Scan for the cell matching the given text and deliver its (X, Y) coordinate at center. 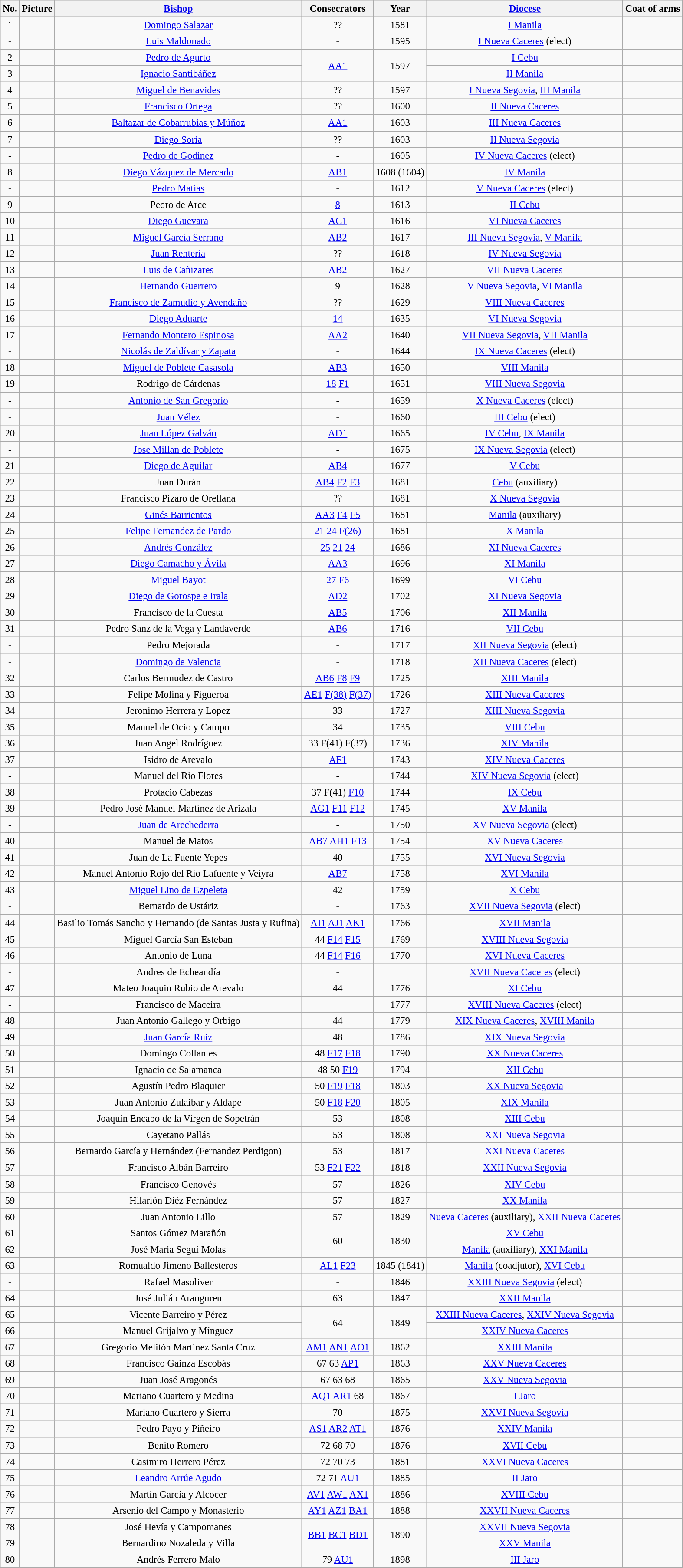
X Nueva Segovia (525, 498)
1769 (400, 939)
VI Nueva Caceres (525, 221)
6 (10, 123)
1827 (400, 1200)
71 (10, 1413)
Leandro Arrúe Agudo (178, 1478)
17 (10, 335)
XX Manila (525, 1200)
1846 (400, 1282)
4 (10, 90)
19 (10, 384)
VI Nueva Segovia (525, 319)
1750 (400, 825)
1890 (400, 1535)
V Cebu (525, 466)
Manuel Antonio Rojo del Rio Lafuente y Veiyra (178, 874)
1706 (400, 613)
No. (10, 9)
Nicolás de Zaldívar y Zapata (178, 351)
48 F17 F18 (338, 1053)
I Manila (525, 25)
XIII Nueva Caceres (525, 694)
AB1 (338, 172)
Francisco de Zamudio y Avendaño (178, 303)
22 (10, 482)
Juan de La Fuente Yepes (178, 858)
III Nueva Segovia, V Manila (525, 237)
Andrés González (178, 548)
27 (10, 564)
1725 (400, 678)
23 (10, 498)
21 24 F(26) (338, 531)
1627 (400, 270)
Hilarión Diéz Fernández (178, 1200)
54 (10, 1119)
VII Nueva Segovia, VII Manila (525, 335)
1605 (400, 155)
XVII Nueva Caceres (elect) (525, 972)
21 (10, 466)
AD2 (338, 596)
IX Cebu (525, 792)
AI1 AJ1 AK1 (338, 923)
Jeronimo Herrera y Lopez (178, 710)
Juan García Ruiz (178, 1037)
I Nueva Segovia, III Manila (525, 90)
Miguel García San Esteban (178, 939)
XIV Cebu (525, 1184)
XIII Nueva Segovia (525, 710)
Francisco Genovés (178, 1184)
Santos Gómez Marañón (178, 1233)
Francisco de Maceira (178, 1004)
Nueva Caceres (auxiliary), XXII Nueva Caceres (525, 1217)
Francisco de la Cuesta (178, 613)
XXIV Nueva Caceres (525, 1331)
41 (10, 858)
47 (10, 988)
Mateo Joaquin Rubio de Arevalo (178, 988)
37 (10, 759)
24 (10, 515)
1875 (400, 1413)
Pedro de Godinez (178, 155)
1786 (400, 1037)
Protacio Cabezas (178, 792)
IV Cebu, IX Manila (525, 433)
44 F14 F16 (338, 955)
18 F1 (338, 384)
Martín García y Alcocer (178, 1494)
43 (10, 890)
1845 (1841) (400, 1266)
Felipe Molina y Figueroa (178, 694)
1766 (400, 923)
Juan Antonio Zulaibar y Aldape (178, 1103)
13 (10, 270)
76 (10, 1494)
Fernando Montero Espinosa (178, 335)
1826 (400, 1184)
1865 (400, 1380)
XV Nueva Caceres (525, 841)
11 (10, 237)
José Julián Aranguren (178, 1298)
Mariano Cuartero y Sierra (178, 1413)
75 (10, 1478)
Ginés Barrientos (178, 515)
2 (10, 58)
Diego Vázquez de Mercado (178, 172)
1885 (400, 1478)
1847 (400, 1298)
XIV Nueva Segovia (elect) (525, 776)
XVII Nueva Segovia (elect) (525, 907)
1640 (400, 335)
Francisco Gainza Escobás (178, 1363)
XII Manila (525, 613)
XVI Nueva Segovia (525, 858)
Juan José Aragonés (178, 1380)
1763 (400, 907)
VI Cebu (525, 580)
1651 (400, 384)
AL1 F23 (338, 1266)
José Hevía y Campomanes (178, 1527)
37 F(41) F10 (338, 792)
59 (10, 1200)
Domingo de Valencia (178, 662)
Vicente Barreiro y Pérez (178, 1314)
Pedro de Arce (178, 205)
Luis Maldonado (178, 41)
1677 (400, 466)
XV Manila (525, 809)
1759 (400, 890)
Francisco Pizaro de Orellana (178, 498)
77 (10, 1511)
Gregorio Melitón Martínez Santa Cruz (178, 1347)
Pedro de Agurto (178, 58)
AG1 F11 F12 (338, 809)
44 F14 F15 (338, 939)
Miguel de Benavides (178, 90)
39 (10, 809)
XXI Nueva Segovia (525, 1135)
50 F18 F20 (338, 1103)
25 (10, 531)
1608 (1604) (400, 172)
15 (10, 303)
Jose Millan de Poblete (178, 449)
XV Cebu (525, 1233)
XXIII Nueva Caceres, XXIV Nueva Segovia (525, 1314)
32 (10, 678)
1675 (400, 449)
José Maria Seguí Molas (178, 1249)
Miguel Bayot (178, 580)
XII Nueva Segovia (elect) (525, 645)
27 F6 (338, 580)
VIII Nueva Caceres (525, 303)
1794 (400, 1070)
10 (10, 221)
1862 (400, 1347)
VIII Cebu (525, 727)
79 (10, 1543)
II Nueva Segovia (525, 139)
1629 (400, 303)
1805 (400, 1103)
1886 (400, 1494)
Casimiro Herrero Pérez (178, 1462)
Pedro Mejorada (178, 645)
1650 (400, 368)
1779 (400, 1021)
Joaquín Encabo de la Virgen de Sopetrán (178, 1119)
IX Nueva Caceres (elect) (525, 351)
Diego Soria (178, 139)
XVII Manila (525, 923)
26 (10, 548)
XV Nueva Segovia (elect) (525, 825)
1881 (400, 1462)
XXVII Nueva Caceres (525, 1511)
1777 (400, 1004)
1755 (400, 858)
1600 (400, 106)
1699 (400, 580)
V Nueva Segovia, VI Manila (525, 286)
1612 (400, 188)
Diego Camacho y Ávila (178, 564)
1888 (400, 1511)
1735 (400, 727)
1849 (400, 1323)
XII Cebu (525, 1070)
Juan de Arechederra (178, 825)
XIII Manila (525, 678)
1660 (400, 417)
1659 (400, 400)
1758 (400, 874)
1830 (400, 1241)
29 (10, 596)
II Cebu (525, 205)
Felipe Fernandez de Pardo (178, 531)
Manila (auxiliary) (525, 515)
Mariano Cuartero y Medina (178, 1396)
AD1 (338, 433)
AF1 (338, 759)
Juan Vélez (178, 417)
50 F19 F18 (338, 1086)
1776 (400, 988)
AB6 (338, 629)
67 63 68 (338, 1380)
Rafael Masoliver (178, 1282)
Juan López Galván (178, 433)
Bernardino Nozaleda y Villa (178, 1543)
18 (10, 368)
AE1 F(38) F(37) (338, 694)
1803 (400, 1086)
Diego Aduarte (178, 319)
Manuel Grijalvo y Mínguez (178, 1331)
Rodrigo de Cárdenas (178, 384)
58 (10, 1184)
XXVI Nueva Segovia (525, 1413)
1665 (400, 433)
1754 (400, 841)
1817 (400, 1151)
AB7 (338, 874)
XX Nueva Segovia (525, 1086)
78 (10, 1527)
46 (10, 955)
X Manila (525, 531)
AA3 (338, 564)
III Cebu (elect) (525, 417)
3 (10, 74)
65 (10, 1314)
35 (10, 727)
XXV Nueva Caceres (525, 1363)
1718 (400, 662)
XII Nueva Caceres (elect) (525, 662)
56 (10, 1151)
AB7 AH1 F13 (338, 841)
1736 (400, 743)
Romualdo Jimeno Ballesteros (178, 1266)
38 (10, 792)
Coat of arms (653, 9)
IX Nueva Segovia (elect) (525, 449)
25 21 24 (338, 548)
1618 (400, 254)
1613 (400, 205)
1628 (400, 286)
1863 (400, 1363)
AB3 (338, 368)
XVIII Nueva Segovia (525, 939)
BB1 BC1 BD1 (338, 1535)
XXII Nueva Segovia (525, 1168)
Carlos Bermudez de Castro (178, 678)
68 (10, 1363)
7 (10, 139)
AA3 F4 F5 (338, 515)
16 (10, 319)
55 (10, 1135)
Andres de Echeandía (178, 972)
Diego de Gorospe e Irala (178, 596)
52 (10, 1086)
1581 (400, 25)
XIV Manila (525, 743)
II Manila (525, 74)
62 (10, 1249)
XIX Manila (525, 1103)
1635 (400, 319)
1867 (400, 1396)
Cebu (auxiliary) (525, 482)
Pedro Payo y Piñeiro (178, 1429)
Francisco Ortega (178, 106)
XXI Nueva Caceres (525, 1151)
III Jaro (525, 1559)
AB4 F2 F3 (338, 482)
IV Manila (525, 172)
AM1 AN1 AO1 (338, 1347)
Manila (auxiliary), XXI Manila (525, 1249)
AA2 (338, 335)
AC1 (338, 221)
Agustín Pedro Blaquier (178, 1086)
Pedro Matías (178, 188)
Picture (37, 9)
VII Cebu (525, 629)
II Nueva Caceres (525, 106)
Hernando Guerrero (178, 286)
36 (10, 743)
XIX Nueva Caceres, XVIII Manila (525, 1021)
Domingo Salazar (178, 25)
Diego Guevara (178, 221)
50 (10, 1053)
20 (10, 433)
33 F(41) F(37) (338, 743)
72 70 73 (338, 1462)
1818 (400, 1168)
67 (10, 1347)
5 (10, 106)
72 71 AU1 (338, 1478)
XVII Cebu (525, 1445)
XI Nueva Caceres (525, 548)
Miguel García Serrano (178, 237)
Arsenio del Campo y Monasterio (178, 1511)
1644 (400, 351)
AS1 AR2 AT1 (338, 1429)
72 68 70 (338, 1445)
Baltazar de Cobarrubias y Múñoz (178, 123)
AB6 F8 F9 (338, 678)
45 (10, 939)
XVI Nueva Caceres (525, 955)
XXVII Nueva Segovia (525, 1527)
1702 (400, 596)
53 F21 F22 (338, 1168)
Antonio de Luna (178, 955)
66 (10, 1331)
Juan Durán (178, 482)
Miguel Lino de Ezpeleta (178, 890)
Andrés Ferrero Malo (178, 1559)
Juan Rentería (178, 254)
IV Nueva Segovia (525, 254)
1 (10, 25)
67 63 AP1 (338, 1363)
III Nueva Caceres (525, 123)
Francisco Albán Barreiro (178, 1168)
XI Manila (525, 564)
Diego de Aguilar (178, 466)
XVIII Nueva Caceres (elect) (525, 1004)
Benito Romero (178, 1445)
I Cebu (525, 58)
XVIII Cebu (525, 1494)
74 (10, 1462)
Pedro Sanz de la Vega y Landaverde (178, 629)
Domingo Collantes (178, 1053)
AB5 (338, 613)
12 (10, 254)
1716 (400, 629)
1696 (400, 564)
Ignacio de Salamanca (178, 1070)
XXIII Manila (525, 1347)
61 (10, 1233)
I Jaro (525, 1396)
79 AU1 (338, 1559)
69 (10, 1380)
Isidro de Arevalo (178, 759)
1790 (400, 1053)
30 (10, 613)
AY1 AZ1 BA1 (338, 1511)
Ignacio Santibáñez (178, 74)
XXV Nueva Segovia (525, 1380)
XXIII Nueva Segovia (elect) (525, 1282)
XIII Cebu (525, 1119)
28 (10, 580)
49 (10, 1037)
XX Nueva Caceres (525, 1053)
72 (10, 1429)
XI Cebu (525, 988)
IV Nueva Caceres (elect) (525, 155)
1726 (400, 694)
51 (10, 1070)
80 (10, 1559)
1595 (400, 41)
Antonio de San Gregorio (178, 400)
XXII Manila (525, 1298)
XIX Nueva Segovia (525, 1037)
XVI Manila (525, 874)
V Nueva Caceres (elect) (525, 188)
XXIV Manila (525, 1429)
Juan Angel Rodríguez (178, 743)
I Nueva Caceres (elect) (525, 41)
73 (10, 1445)
Manuel del Rio Flores (178, 776)
Year (400, 9)
XXVI Nueva Caceres (525, 1462)
II Jaro (525, 1478)
Luis de Cañizares (178, 270)
1727 (400, 710)
VII Nueva Caceres (525, 270)
VIII Manila (525, 368)
1829 (400, 1217)
XIV Nueva Caceres (525, 759)
VIII Nueva Segovia (525, 384)
31 (10, 629)
1743 (400, 759)
X Nueva Caceres (elect) (525, 400)
X Cebu (525, 890)
AV1 AW1 AX1 (338, 1494)
Bernardo de Ustáriz (178, 907)
Juan Antonio Lillo (178, 1217)
AQ1 AR1 68 (338, 1396)
1686 (400, 548)
Manila (coadjutor), XVI Cebu (525, 1266)
XXV Manila (525, 1543)
1745 (400, 809)
Manuel de Ocio y Campo (178, 727)
Basilio Tomás Sancho y Hernando (de Santas Justa y Rufina) (178, 923)
Bernardo García y Hernández (Fernandez Perdigon) (178, 1151)
1898 (400, 1559)
Diocese (525, 9)
1617 (400, 237)
Miguel de Poblete Casasola (178, 368)
Consecrators (338, 9)
Bishop (178, 9)
Juan Antonio Gallego y Orbigo (178, 1021)
1770 (400, 955)
Pedro José Manuel Martínez de Arizala (178, 809)
Manuel de Matos (178, 841)
AB4 (338, 466)
1717 (400, 645)
Cayetano Pallás (178, 1135)
1616 (400, 221)
48 50 F19 (338, 1070)
XI Nueva Segovia (525, 596)
